Provide the (X, Y) coordinate of the cell's center where the given text is located.  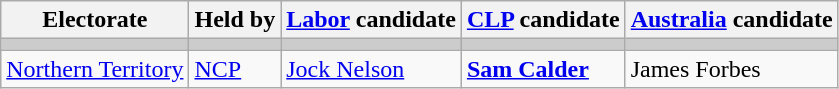
James Forbes (732, 69)
Labor candidate (372, 20)
NCP (235, 69)
CLP candidate (543, 20)
Electorate (95, 20)
Jock Nelson (372, 69)
Sam Calder (543, 69)
Australia candidate (732, 20)
Held by (235, 20)
Northern Territory (95, 69)
